Pinpoint the cell where the given text exists, returning its [x, y] midpoint coordinate. 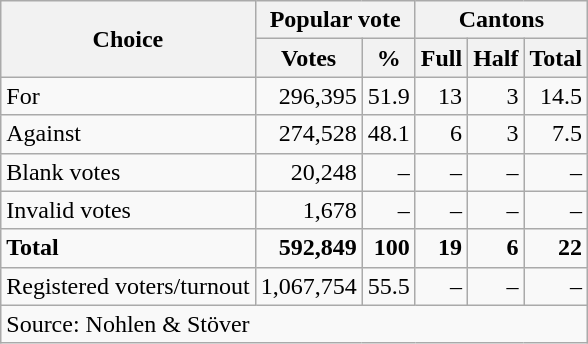
14.5 [556, 96]
100 [388, 248]
19 [441, 248]
Half [496, 58]
Choice [128, 39]
592,849 [308, 248]
% [388, 58]
1,678 [308, 210]
13 [441, 96]
Blank votes [128, 172]
7.5 [556, 134]
Source: Nohlen & Stöver [294, 324]
296,395 [308, 96]
Invalid votes [128, 210]
48.1 [388, 134]
For [128, 96]
274,528 [308, 134]
Votes [308, 58]
Registered voters/turnout [128, 286]
1,067,754 [308, 286]
55.5 [388, 286]
51.9 [388, 96]
Cantons [501, 20]
20,248 [308, 172]
Popular vote [335, 20]
Full [441, 58]
22 [556, 248]
Against [128, 134]
